Find where the given text appears and provide that cell's center as (x, y) coordinate. 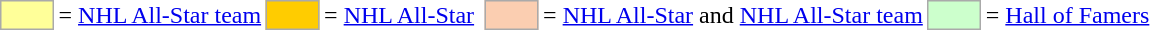
= NHL All-Star team (160, 15)
= NHL All-Star (400, 15)
= NHL All-Star and NHL All-Star team (734, 15)
